Detect which cell encompasses the target text, then output its (x, y) center coordinate. 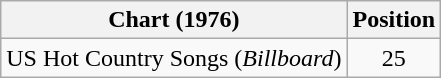
Chart (1976) (174, 20)
25 (394, 58)
Position (394, 20)
US Hot Country Songs (Billboard) (174, 58)
